Find where the given text appears and provide that cell's center as (X, Y) coordinate. 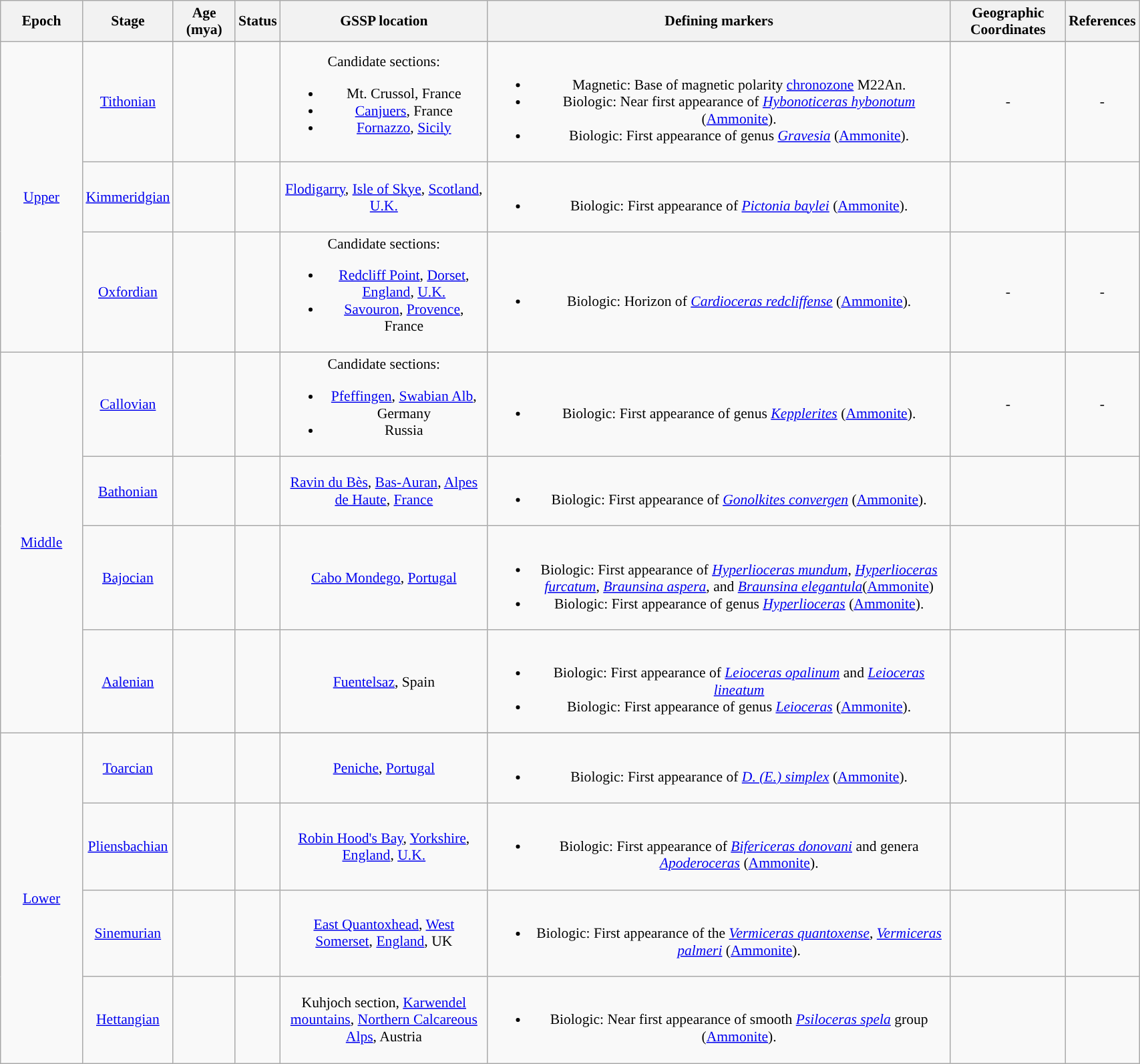
Middle (41, 543)
Biologic: First appearance of D. (E.) simplex (Ammonite). (719, 768)
Age (mya) (204, 21)
Oxfordian (128, 293)
Biologic: First appearance of Pictonia baylei (Ammonite). (719, 197)
Biologic: First appearance of genus Kepplerites (Ammonite). (719, 405)
Aalenian (128, 681)
Fuentelsaz, Spain (384, 681)
Biologic: First appearance of the Vermiceras quantoxense, Vermiceras palmeri (Ammonite). (719, 933)
Pliensbachian (128, 847)
Ravin du Bès, Bas-Auran, Alpes de Haute, France (384, 491)
Hettangian (128, 1020)
Bathonian (128, 491)
Kimmeridgian (128, 197)
East Quantoxhead, West Somerset, England, UK (384, 933)
Tithonian (128, 102)
Bajocian (128, 578)
Sinemurian (128, 933)
Callovian (128, 405)
Epoch (41, 21)
Flodigarry, Isle of Skye, Scotland, U.K. (384, 197)
References (1102, 21)
Robin Hood's Bay, Yorkshire, England, U.K. (384, 847)
Candidate sections:Mt. Crussol, FranceCanjuers, FranceFornazzo, Sicily (384, 102)
Stage (128, 21)
Kuhjoch section, Karwendel mountains, Northern Calcareous Alps, Austria (384, 1020)
Peniche, Portugal (384, 768)
Candidate sections:Pfeffingen, Swabian Alb, GermanyRussia (384, 405)
Geographic Coordinates (1008, 21)
Toarcian (128, 768)
Cabo Mondego, Portugal (384, 578)
Biologic: Horizon of Cardioceras redcliffense (Ammonite). (719, 293)
Upper (41, 197)
Biologic: First appearance of Leioceras opalinum and Leioceras lineatumBiologic: First appearance of genus Leioceras (Ammonite). (719, 681)
GSSP location (384, 21)
Biologic: First appearance of Gonolkites convergen (Ammonite). (719, 491)
Defining markers (719, 21)
Lower (41, 898)
Status (258, 21)
Candidate sections:Redcliff Point, Dorset, England, U.K.Savouron, Provence, France (384, 293)
Biologic: First appearance of Bifericeras donovani and genera Apoderoceras (Ammonite). (719, 847)
Biologic: Near first appearance of smooth Psiloceras spela group (Ammonite). (719, 1020)
